From the cell containing the given text, extract its center point as (x, y) coordinate. 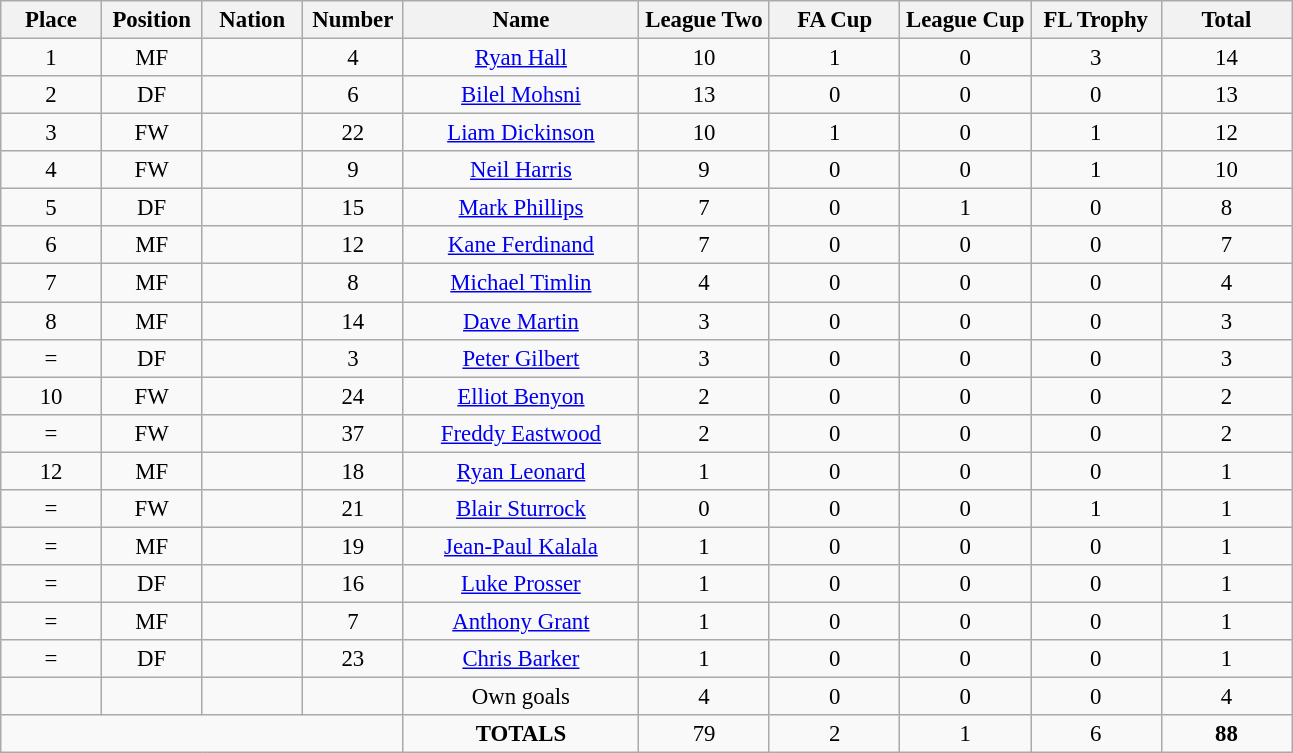
Mark Phillips (521, 208)
Jean-Paul Kalala (521, 546)
Ryan Leonard (521, 471)
Ryan Hall (521, 58)
Freddy Eastwood (521, 433)
Blair Sturrock (521, 509)
League Cup (966, 20)
22 (354, 133)
TOTALS (521, 734)
Neil Harris (521, 170)
Peter Gilbert (521, 358)
Michael Timlin (521, 283)
79 (704, 734)
Liam Dickinson (521, 133)
5 (52, 208)
Nation (252, 20)
37 (354, 433)
18 (354, 471)
Kane Ferdinand (521, 245)
15 (354, 208)
Number (354, 20)
19 (354, 546)
FA Cup (834, 20)
Bilel Mohsni (521, 95)
Chris Barker (521, 659)
FL Trophy (1096, 20)
Dave Martin (521, 321)
Total (1226, 20)
Place (52, 20)
16 (354, 584)
Luke Prosser (521, 584)
Own goals (521, 697)
League Two (704, 20)
Position (152, 20)
Name (521, 20)
Elliot Benyon (521, 396)
88 (1226, 734)
21 (354, 509)
Anthony Grant (521, 621)
23 (354, 659)
24 (354, 396)
